Find where the given text appears and provide that cell's center as (X, Y) coordinate. 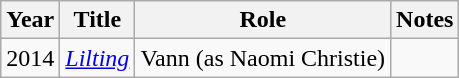
Lilting (98, 58)
Role (263, 20)
2014 (30, 58)
Vann (as Naomi Christie) (263, 58)
Year (30, 20)
Notes (425, 20)
Title (98, 20)
